Extract the (X, Y) coordinate from the center of the cell holding the provided text.  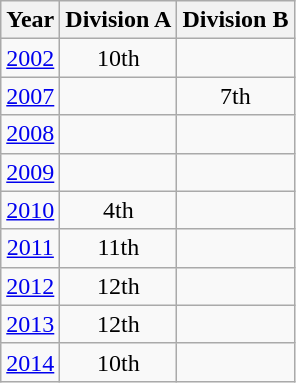
4th (118, 210)
2014 (30, 362)
2010 (30, 210)
7th (236, 96)
2002 (30, 58)
2013 (30, 324)
11th (118, 248)
2008 (30, 134)
2012 (30, 286)
2009 (30, 172)
2011 (30, 248)
Year (30, 20)
2007 (30, 96)
Division B (236, 20)
Division A (118, 20)
